Find where the given text appears and provide that cell's center as (X, Y) coordinate. 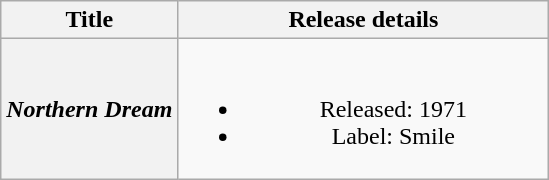
Title (90, 20)
Released: 1971Label: Smile (364, 109)
Northern Dream (90, 109)
Release details (364, 20)
